Extract the [X, Y] coordinate from the center of the cell holding the provided text.  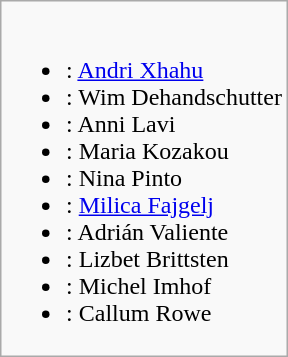
: Andri Xhahu: Wim Dehandschutter: Anni Lavi: Maria Kozakou: Nina Pinto: Milica Fajgelj: Adrián Valiente: Lizbet Brittsten: Michel Imhof: Callum Rowe [144, 179]
